Return the (x, y) coordinate for the center point of the cell that contains the specified text.  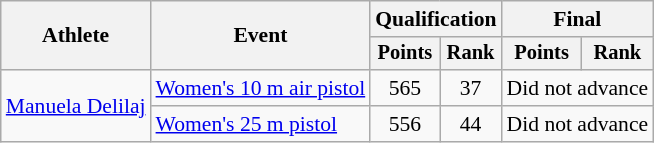
44 (471, 124)
Women's 25 m pistol (261, 124)
Event (261, 36)
Athlete (76, 36)
Manuela Delilaj (76, 106)
Qualification (436, 19)
37 (471, 88)
565 (404, 88)
Women's 10 m air pistol (261, 88)
556 (404, 124)
Final (578, 19)
